Determine the (X, Y) coordinate at the center of the cell enclosing the given text.  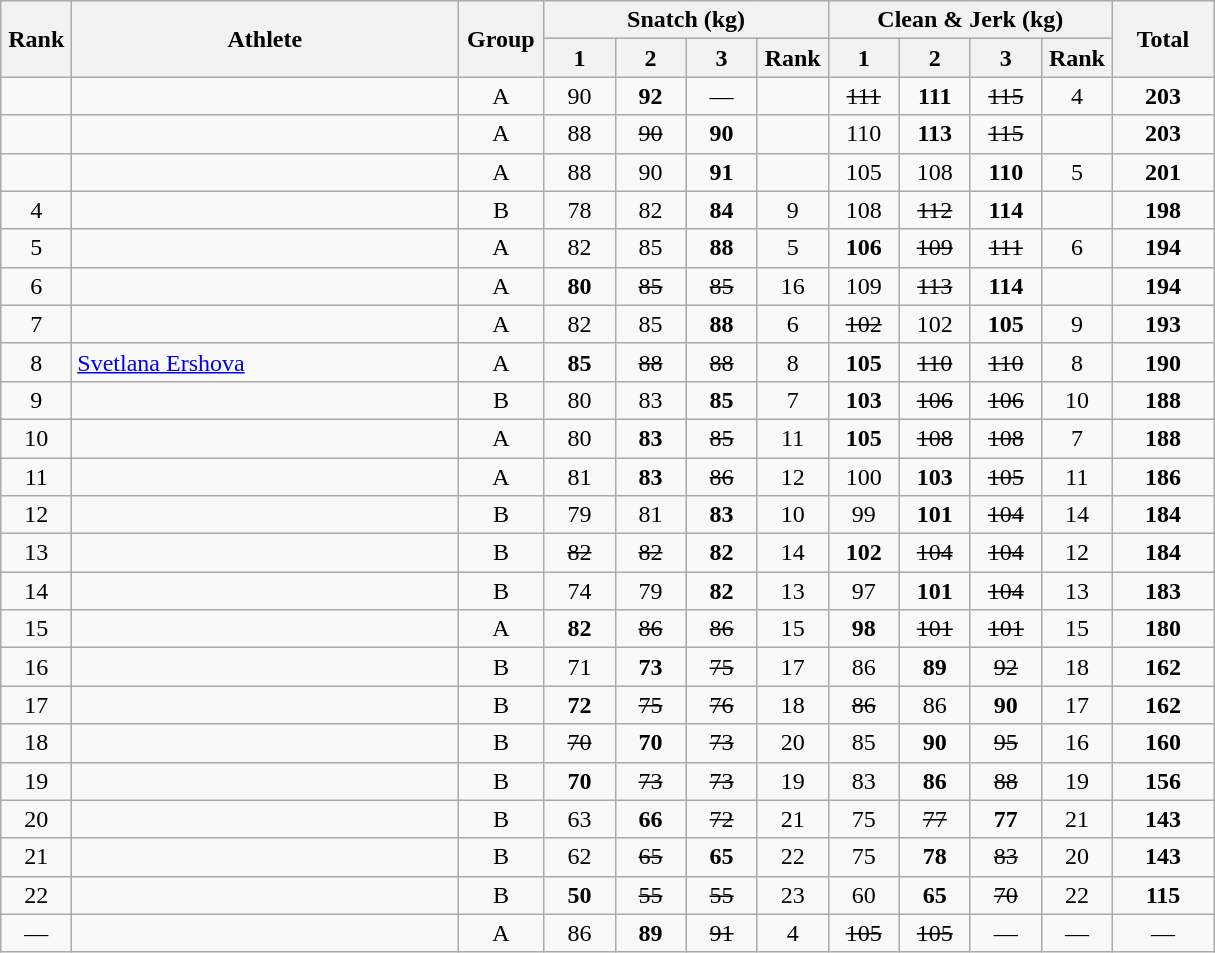
63 (580, 819)
186 (1162, 477)
160 (1162, 743)
84 (722, 210)
60 (864, 895)
100 (864, 477)
190 (1162, 362)
23 (792, 895)
201 (1162, 172)
Clean & Jerk (kg) (970, 20)
156 (1162, 781)
Snatch (kg) (686, 20)
Group (501, 39)
Svetlana Ershova (265, 362)
98 (864, 629)
99 (864, 515)
74 (580, 591)
71 (580, 667)
193 (1162, 324)
97 (864, 591)
183 (1162, 591)
95 (1006, 743)
198 (1162, 210)
180 (1162, 629)
66 (650, 819)
Athlete (265, 39)
50 (580, 895)
62 (580, 857)
112 (934, 210)
Total (1162, 39)
76 (722, 705)
